Capture the cell that displays the provided text and extract its [x, y] central coordinate. 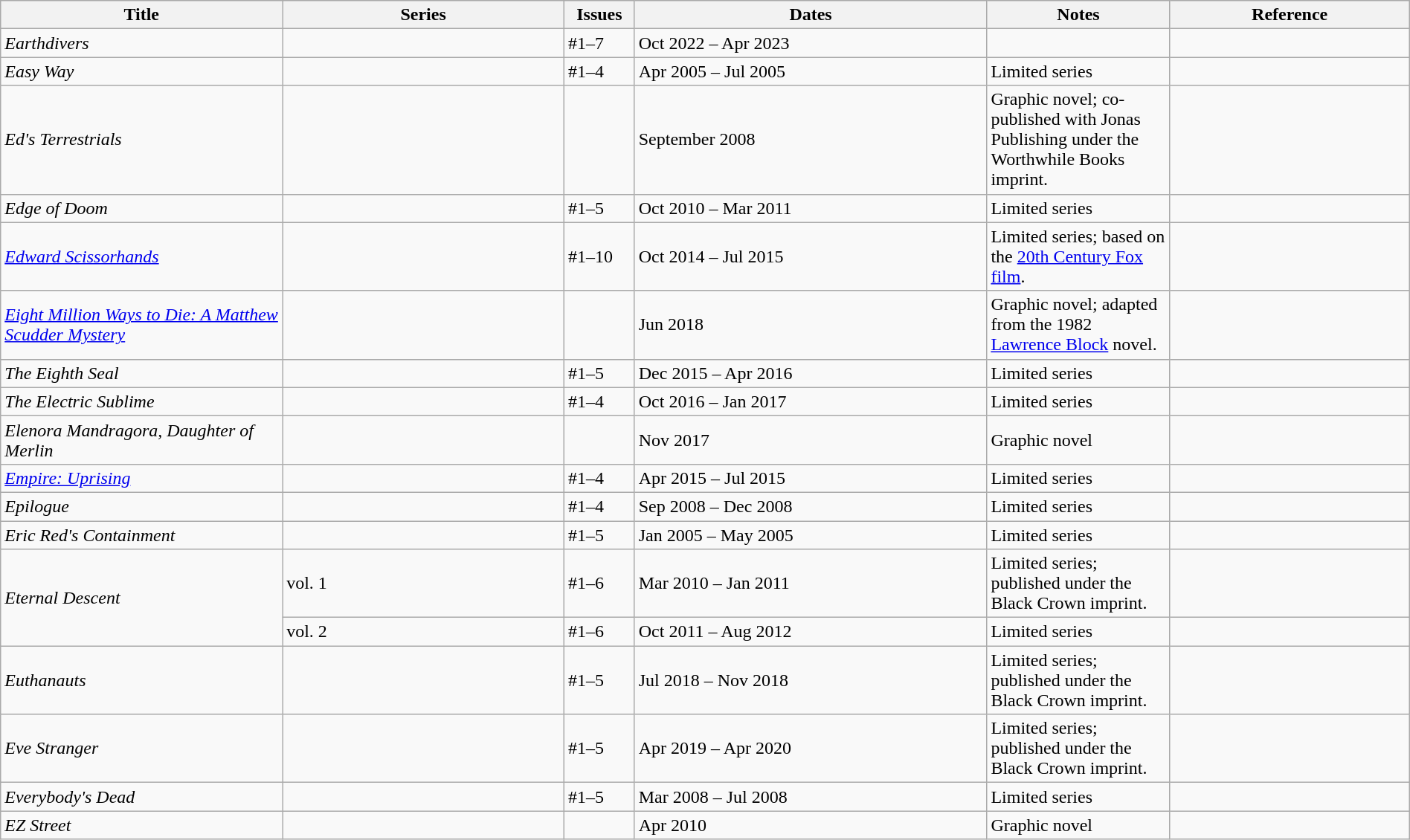
Eternal Descent [141, 598]
vol. 1 [424, 584]
Graphic novel; adapted from the 1982 Lawrence Block novel. [1078, 325]
#1–7 [599, 43]
Series [424, 15]
Apr 2015 – Jul 2015 [811, 478]
Elenora Mandragora, Daughter of Merlin [141, 440]
Edward Scissorhands [141, 256]
Jan 2005 – May 2005 [811, 534]
Jul 2018 – Nov 2018 [811, 680]
Earthdivers [141, 43]
Apr 2005 – Jul 2005 [811, 71]
EZ Street [141, 825]
Oct 2010 – Mar 2011 [811, 208]
Limited series; based on the 20th Century Fox film. [1078, 256]
Jun 2018 [811, 325]
vol. 2 [424, 632]
Epilogue [141, 506]
Oct 2011 – Aug 2012 [811, 632]
Issues [599, 15]
Easy Way [141, 71]
Title [141, 15]
Everybody's Dead [141, 797]
Eight Million Ways to Die: A Matthew Scudder Mystery [141, 325]
Nov 2017 [811, 440]
Mar 2010 – Jan 2011 [811, 584]
Dec 2015 – Apr 2016 [811, 373]
The Eighth Seal [141, 373]
#1–10 [599, 256]
Notes [1078, 15]
Apr 2010 [811, 825]
Eric Red's Containment [141, 534]
Reference [1290, 15]
Sep 2008 – Dec 2008 [811, 506]
Dates [811, 15]
Eve Stranger [141, 749]
Ed's Terrestrials [141, 140]
Empire: Uprising [141, 478]
September 2008 [811, 140]
Edge of Doom [141, 208]
Oct 2014 – Jul 2015 [811, 256]
Graphic novel; co-published with Jonas Publishing under the Worthwhile Books imprint. [1078, 140]
Euthanauts [141, 680]
The Electric Sublime [141, 401]
Apr 2019 – Apr 2020 [811, 749]
Oct 2016 – Jan 2017 [811, 401]
Mar 2008 – Jul 2008 [811, 797]
Oct 2022 – Apr 2023 [811, 43]
